Search for the cell housing the specified text and yield its [X, Y] center coordinate. 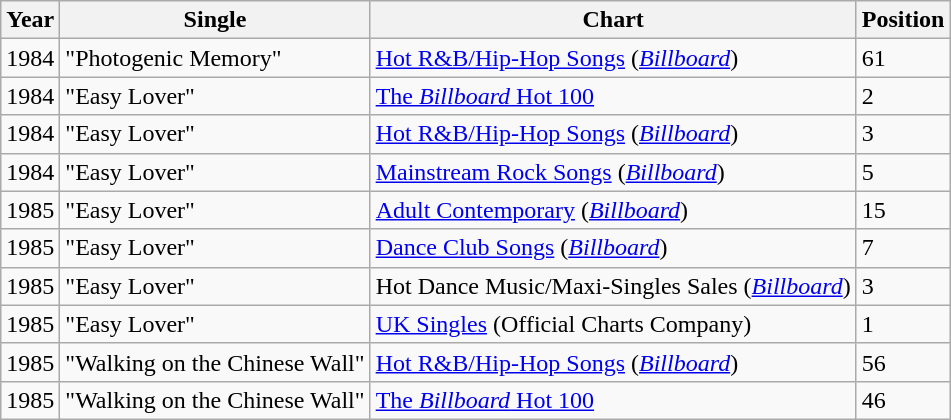
"Photogenic Memory" [215, 58]
15 [903, 210]
Mainstream Rock Songs (Billboard) [613, 172]
Year [30, 20]
Single [215, 20]
2 [903, 96]
1 [903, 324]
5 [903, 172]
56 [903, 362]
61 [903, 58]
7 [903, 248]
Position [903, 20]
Dance Club Songs (Billboard) [613, 248]
Hot Dance Music/Maxi-Singles Sales (Billboard) [613, 286]
UK Singles (Official Charts Company) [613, 324]
Chart [613, 20]
Adult Contemporary (Billboard) [613, 210]
46 [903, 400]
